Pinpoint the cell where the given text exists, returning its [x, y] midpoint coordinate. 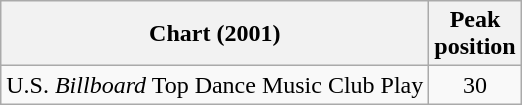
U.S. Billboard Top Dance Music Club Play [215, 85]
Peak position [475, 34]
30 [475, 85]
Chart (2001) [215, 34]
